Return (x, y) of the center of cell containing provided text 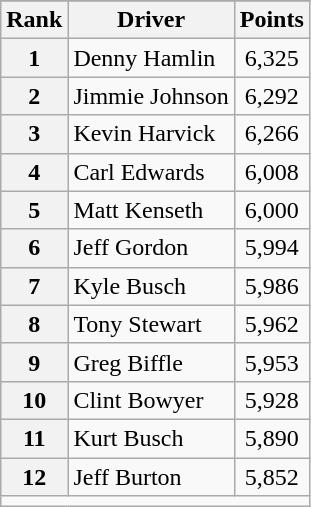
6,266 (272, 134)
5,928 (272, 400)
Jimmie Johnson (151, 96)
2 (34, 96)
10 (34, 400)
8 (34, 324)
1 (34, 58)
Tony Stewart (151, 324)
Points (272, 20)
9 (34, 362)
Carl Edwards (151, 172)
5,890 (272, 438)
7 (34, 286)
Greg Biffle (151, 362)
11 (34, 438)
5,986 (272, 286)
Kyle Busch (151, 286)
6,008 (272, 172)
6,000 (272, 210)
Matt Kenseth (151, 210)
Rank (34, 20)
6,325 (272, 58)
Jeff Burton (151, 477)
Denny Hamlin (151, 58)
5,962 (272, 324)
Driver (151, 20)
6 (34, 248)
12 (34, 477)
3 (34, 134)
Kevin Harvick (151, 134)
Kurt Busch (151, 438)
5,994 (272, 248)
5,852 (272, 477)
5 (34, 210)
Clint Bowyer (151, 400)
4 (34, 172)
6,292 (272, 96)
5,953 (272, 362)
Jeff Gordon (151, 248)
